Extract the (x, y) coordinate from the center of the cell holding the provided text.  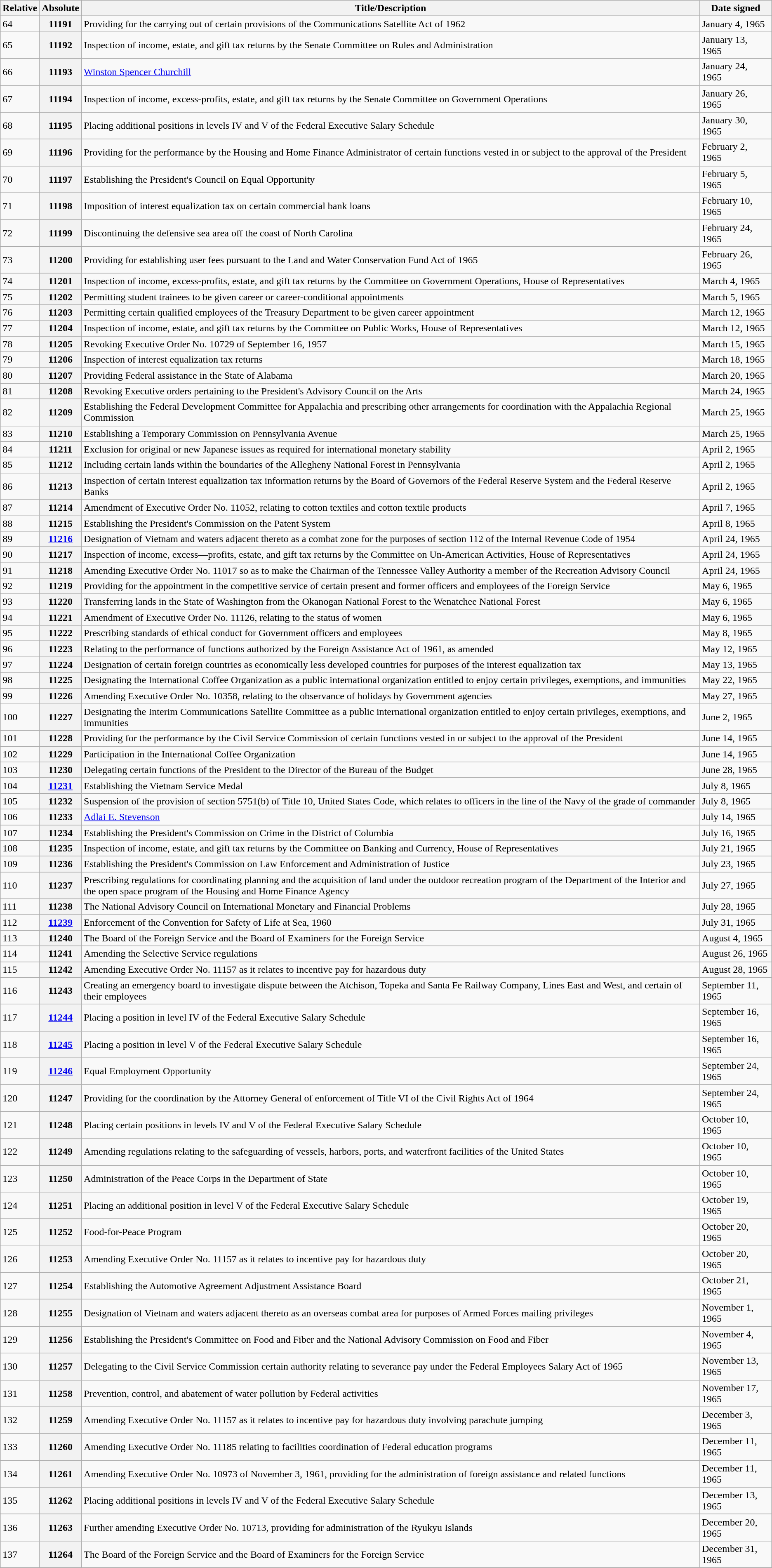
11237 (61, 885)
Inspection of income, excess-profits, estate, and gift tax returns by the Committee on Government Operations, House of Representatives (391, 281)
11209 (61, 413)
112 (20, 922)
Placing an additional position in level V of the Federal Executive Salary Schedule (391, 1205)
Providing for the carrying out of certain provisions of the Communications Satellite Act of 1962 (391, 24)
July 23, 1965 (736, 864)
11207 (61, 375)
11223 (61, 649)
11197 (61, 179)
Inspection of income, excess—profits, estate, and gift tax returns by the Committee on Un-American Activities, House of Representatives (391, 554)
11198 (61, 206)
11231 (61, 785)
Discontinuing the defensive sea area off the coast of North Carolina (391, 233)
Inspection of income, estate, and gift tax returns by the Committee on Public Works, House of Representatives (391, 328)
May 27, 1965 (736, 696)
113 (20, 938)
July 14, 1965 (736, 817)
August 28, 1965 (736, 969)
11221 (61, 618)
July 28, 1965 (736, 907)
June 28, 1965 (736, 770)
October 19, 1965 (736, 1205)
March 18, 1965 (736, 360)
99 (20, 696)
11215 (61, 523)
123 (20, 1178)
11241 (61, 954)
77 (20, 328)
Amending regulations relating to the safeguarding of vessels, harbors, ports, and waterfront facilities of the United States (391, 1152)
88 (20, 523)
11222 (61, 633)
80 (20, 375)
February 2, 1965 (736, 153)
92 (20, 586)
11234 (61, 833)
11238 (61, 907)
11235 (61, 849)
118 (20, 1045)
Amending Executive Order No. 10358, relating to the observance of holidays by Government agencies (391, 696)
January 30, 1965 (736, 125)
125 (20, 1233)
105 (20, 801)
110 (20, 885)
11193 (61, 72)
December 31, 1965 (736, 1554)
11233 (61, 817)
104 (20, 785)
11230 (61, 770)
Amending Executive Order No. 11017 so as to make the Chairman of the Tennessee Valley Authority a member of the Recreation Advisory Council (391, 571)
126 (20, 1259)
April 7, 1965 (736, 507)
Food-for-Peace Program (391, 1233)
March 20, 1965 (736, 375)
84 (20, 449)
121 (20, 1125)
89 (20, 539)
120 (20, 1098)
130 (20, 1366)
January 26, 1965 (736, 99)
11229 (61, 754)
Inspection of income, estate, and gift tax returns by the Senate Committee on Rules and Administration (391, 45)
11192 (61, 45)
Title/Description (391, 8)
Delegating to the Civil Service Commission certain authority relating to severance pay under the Federal Employees Salary Act of 1965 (391, 1366)
11250 (61, 1178)
November 13, 1965 (736, 1366)
October 21, 1965 (736, 1286)
Exclusion for original or new Japanese issues as required for international monetary stability (391, 449)
11208 (61, 391)
December 20, 1965 (736, 1527)
11210 (61, 434)
102 (20, 754)
11251 (61, 1205)
96 (20, 649)
11248 (61, 1125)
11262 (61, 1501)
11259 (61, 1420)
Participation in the International Coffee Organization (391, 754)
January 24, 1965 (736, 72)
Providing for establishing user fees pursuant to the Land and Water Conservation Fund Act of 1965 (391, 260)
11243 (61, 991)
May 13, 1965 (736, 665)
March 4, 1965 (736, 281)
116 (20, 991)
11195 (61, 125)
Amending the Selective Service regulations (391, 954)
131 (20, 1394)
11256 (61, 1340)
The National Advisory Council on International Monetary and Financial Problems (391, 907)
Inspection of interest equalization tax returns (391, 360)
11255 (61, 1313)
11203 (61, 313)
July 31, 1965 (736, 922)
115 (20, 969)
March 24, 1965 (736, 391)
Imposition of interest equalization tax on certain commercial bank loans (391, 206)
December 3, 1965 (736, 1420)
81 (20, 391)
May 8, 1965 (736, 633)
Amendment of Executive Order No. 11126, relating to the status of women (391, 618)
11201 (61, 281)
78 (20, 344)
Equal Employment Opportunity (391, 1071)
Amending Executive Order No. 11185 relating to facilities coordination of Federal education programs (391, 1447)
72 (20, 233)
11206 (61, 360)
November 1, 1965 (736, 1313)
11245 (61, 1045)
135 (20, 1501)
106 (20, 817)
68 (20, 125)
11260 (61, 1447)
86 (20, 486)
March 15, 1965 (736, 344)
11246 (61, 1071)
11199 (61, 233)
Permitting student trainees to be given career or career-conditional appointments (391, 297)
Placing certain positions in levels IV and V of the Federal Executive Salary Schedule (391, 1125)
11253 (61, 1259)
Designation of Vietnam and waters adjacent thereto as a combat zone for the purposes of section 112 of the Internal Revenue Code of 1954 (391, 539)
Establishing the President's Council on Equal Opportunity (391, 179)
128 (20, 1313)
11218 (61, 571)
Amending Executive Order No. 10973 of November 3, 1961, providing for the administration of foreign assistance and related functions (391, 1474)
11239 (61, 922)
Relative (20, 8)
94 (20, 618)
75 (20, 297)
Prescribing standards of ethical conduct for Government officers and employees (391, 633)
109 (20, 864)
11196 (61, 153)
11213 (61, 486)
Permitting certain qualified employees of the Treasury Department to be given career appointment (391, 313)
Amending Executive Order No. 11157 as it relates to incentive pay for hazardous duty involving parachute jumping (391, 1420)
11263 (61, 1527)
July 21, 1965 (736, 849)
11242 (61, 969)
11216 (61, 539)
136 (20, 1527)
11202 (61, 297)
Establishing the President's Committee on Food and Fiber and the National Advisory Commission on Food and Fiber (391, 1340)
May 12, 1965 (736, 649)
11257 (61, 1366)
Inspection of income, estate, and gift tax returns by the Committee on Banking and Currency, House of Representatives (391, 849)
November 17, 1965 (736, 1394)
Placing a position in level IV of the Federal Executive Salary Schedule (391, 1017)
June 2, 1965 (736, 717)
11249 (61, 1152)
December 13, 1965 (736, 1501)
July 16, 1965 (736, 833)
11254 (61, 1286)
11200 (61, 260)
July 27, 1965 (736, 885)
11191 (61, 24)
66 (20, 72)
11205 (61, 344)
Establishing the Automotive Agreement Adjustment Assistance Board (391, 1286)
98 (20, 680)
Enforcement of the Convention for Safety of Life at Sea, 1960 (391, 922)
Revoking Executive Order No. 10729 of September 16, 1957 (391, 344)
11228 (61, 738)
133 (20, 1447)
Providing Federal assistance in the State of Alabama (391, 375)
11219 (61, 586)
108 (20, 849)
69 (20, 153)
11252 (61, 1233)
76 (20, 313)
87 (20, 507)
93 (20, 602)
124 (20, 1205)
11211 (61, 449)
March 5, 1965 (736, 297)
August 4, 1965 (736, 938)
11244 (61, 1017)
83 (20, 434)
11264 (61, 1554)
114 (20, 954)
117 (20, 1017)
127 (20, 1286)
71 (20, 206)
Establishing the President's Commission on Law Enforcement and Administration of Justice (391, 864)
January 13, 1965 (736, 45)
May 22, 1965 (736, 680)
11217 (61, 554)
90 (20, 554)
September 11, 1965 (736, 991)
107 (20, 833)
February 10, 1965 (736, 206)
85 (20, 465)
February 5, 1965 (736, 179)
67 (20, 99)
95 (20, 633)
February 24, 1965 (736, 233)
111 (20, 907)
Winston Spencer Churchill (391, 72)
11212 (61, 465)
11225 (61, 680)
70 (20, 179)
79 (20, 360)
73 (20, 260)
11232 (61, 801)
February 26, 1965 (736, 260)
11224 (61, 665)
Further amending Executive Order No. 10713, providing for administration of the Ryukyu Islands (391, 1527)
August 26, 1965 (736, 954)
119 (20, 1071)
100 (20, 717)
65 (20, 45)
11247 (61, 1098)
Including certain lands within the boundaries of the Allegheny National Forest in Pennsylvania (391, 465)
134 (20, 1474)
64 (20, 24)
April 8, 1965 (736, 523)
11204 (61, 328)
Prevention, control, and abatement of water pollution by Federal activities (391, 1394)
129 (20, 1340)
97 (20, 665)
11240 (61, 938)
Providing for the performance by the Civil Service Commission of certain functions vested in or subject to the approval of the President (391, 738)
Date signed (736, 8)
Delegating certain functions of the President to the Director of the Bureau of the Budget (391, 770)
11220 (61, 602)
74 (20, 281)
Establishing a Temporary Commission on Pennsylvania Avenue (391, 434)
11236 (61, 864)
Adlai E. Stevenson (391, 817)
82 (20, 413)
January 4, 1965 (736, 24)
Placing a position in level V of the Federal Executive Salary Schedule (391, 1045)
Providing for the coordination by the Attorney General of enforcement of Title VI of the Civil Rights Act of 1964 (391, 1098)
November 4, 1965 (736, 1340)
Establishing the Vietnam Service Medal (391, 785)
Relating to the performance of functions authorized by the Foreign Assistance Act of 1961, as amended (391, 649)
11261 (61, 1474)
Designation of Vietnam and waters adjacent thereto as an overseas combat area for purposes of Armed Forces mailing privileges (391, 1313)
132 (20, 1420)
11226 (61, 696)
122 (20, 1152)
103 (20, 770)
11258 (61, 1394)
Establishing the President's Commission on the Patent System (391, 523)
91 (20, 571)
Designation of certain foreign countries as economically less developed countries for purposes of the interest equalization tax (391, 665)
11194 (61, 99)
Amendment of Executive Order No. 11052, relating to cotton textiles and cotton textile products (391, 507)
Inspection of income, excess-profits, estate, and gift tax returns by the Senate Committee on Government Operations (391, 99)
Revoking Executive orders pertaining to the President's Advisory Council on the Arts (391, 391)
Transferring lands in the State of Washington from the Okanogan National Forest to the Wenatchee National Forest (391, 602)
11214 (61, 507)
Providing for the appointment in the competitive service of certain present and former officers and employees of the Foreign Service (391, 586)
101 (20, 738)
137 (20, 1554)
Absolute (61, 8)
Administration of the Peace Corps in the Department of State (391, 1178)
11227 (61, 717)
Establishing the President's Commission on Crime in the District of Columbia (391, 833)
